Pinpoint the cell where the given text exists, returning its [X, Y] midpoint coordinate. 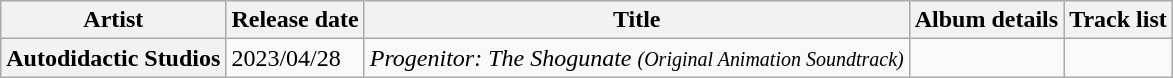
Album details [986, 20]
Autodidactic Studios [114, 58]
Title [636, 20]
2023/04/28 [295, 58]
Track list [1118, 20]
Progenitor: The Shogunate (Original Animation Soundtrack) [636, 58]
Release date [295, 20]
Artist [114, 20]
